Locate the cell with the specified text and output its (X, Y) center coordinate. 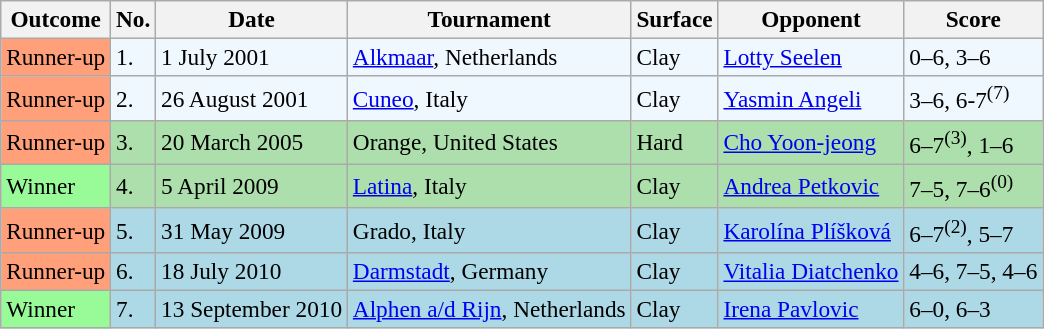
18 July 2010 (252, 271)
Outcome (56, 19)
Opponent (811, 19)
2. (134, 98)
6–7(2), 5–7 (974, 230)
Surface (674, 19)
Vitalia Diatchenko (811, 271)
Latina, Italy (489, 186)
7. (134, 309)
Karolína Plíšková (811, 230)
0–6, 3–6 (974, 57)
4. (134, 186)
3–6, 6-7(7) (974, 98)
1. (134, 57)
Darmstadt, Germany (489, 271)
4–6, 7–5, 4–6 (974, 271)
Alphen a/d Rijn, Netherlands (489, 309)
Score (974, 19)
Hard (674, 142)
Yasmin Angeli (811, 98)
Date (252, 19)
13 September 2010 (252, 309)
Lotty Seelen (811, 57)
20 March 2005 (252, 142)
6–7(3), 1–6 (974, 142)
No. (134, 19)
6–0, 6–3 (974, 309)
Grado, Italy (489, 230)
Cho Yoon-jeong (811, 142)
31 May 2009 (252, 230)
Andrea Petkovic (811, 186)
Cuneo, Italy (489, 98)
7–5, 7–6(0) (974, 186)
3. (134, 142)
Tournament (489, 19)
26 August 2001 (252, 98)
Irena Pavlovic (811, 309)
6. (134, 271)
1 July 2001 (252, 57)
5 April 2009 (252, 186)
5. (134, 230)
Alkmaar, Netherlands (489, 57)
Orange, United States (489, 142)
